Capture the cell that displays the provided text and extract its [X, Y] central coordinate. 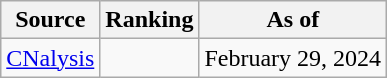
Source [50, 20]
Ranking [150, 20]
CNalysis [50, 58]
February 29, 2024 [293, 58]
As of [293, 20]
